Find where the given text appears and provide that cell's center as (X, Y) coordinate. 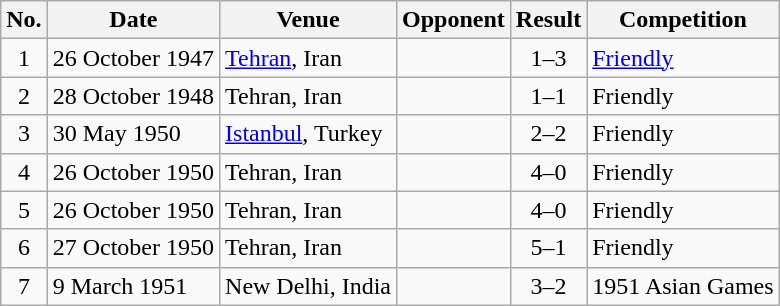
26 October 1947 (133, 58)
5–1 (548, 248)
Result (548, 20)
Istanbul, Turkey (308, 134)
30 May 1950 (133, 134)
Venue (308, 20)
2–2 (548, 134)
7 (24, 286)
1–3 (548, 58)
6 (24, 248)
Opponent (454, 20)
28 October 1948 (133, 96)
New Delhi, India (308, 286)
4 (24, 172)
1951 Asian Games (683, 286)
1–1 (548, 96)
27 October 1950 (133, 248)
3–2 (548, 286)
Competition (683, 20)
9 March 1951 (133, 286)
2 (24, 96)
Date (133, 20)
3 (24, 134)
5 (24, 210)
1 (24, 58)
No. (24, 20)
